Search for the cell housing the specified text and yield its [x, y] center coordinate. 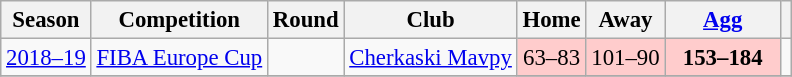
Club [430, 20]
101–90 [626, 58]
Round [305, 20]
Home [552, 20]
2018–19 [46, 58]
FIBA Europe Cup [179, 58]
Season [46, 20]
153–184 [723, 58]
Cherkaski Mavpy [430, 58]
Away [626, 20]
Competition [179, 20]
Agg [723, 20]
63–83 [552, 58]
